Extract the [X, Y] coordinate from the center of the cell holding the provided text.  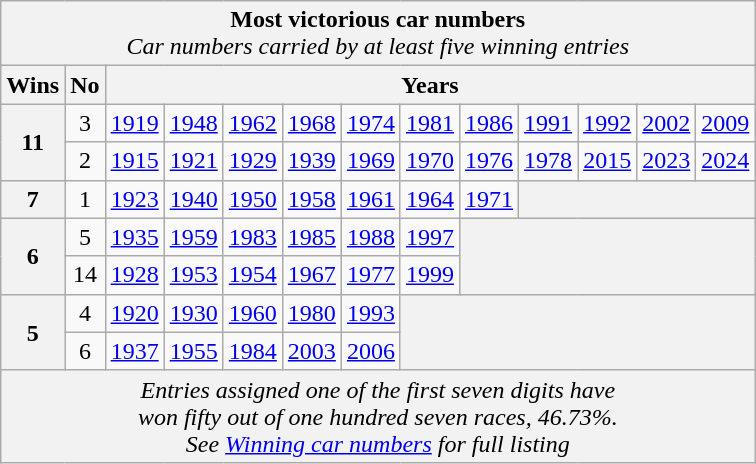
1983 [252, 237]
1919 [134, 123]
14 [85, 275]
1962 [252, 123]
2015 [608, 161]
2006 [370, 351]
1977 [370, 275]
1953 [194, 275]
1985 [312, 237]
1960 [252, 313]
1935 [134, 237]
1954 [252, 275]
1988 [370, 237]
2 [85, 161]
11 [33, 142]
1955 [194, 351]
1930 [194, 313]
Most victorious car numbersCar numbers carried by at least five winning entries [378, 34]
1999 [430, 275]
1978 [548, 161]
1971 [490, 199]
No [85, 85]
1928 [134, 275]
1950 [252, 199]
1970 [430, 161]
3 [85, 123]
1968 [312, 123]
4 [85, 313]
1976 [490, 161]
1974 [370, 123]
2023 [666, 161]
1929 [252, 161]
Wins [33, 85]
Years [430, 85]
1915 [134, 161]
1937 [134, 351]
1980 [312, 313]
2009 [726, 123]
1959 [194, 237]
1940 [194, 199]
2002 [666, 123]
1984 [252, 351]
1991 [548, 123]
1920 [134, 313]
7 [33, 199]
2003 [312, 351]
Entries assigned one of the first seven digits havewon fifty out of one hundred seven races, 46.73%.See Winning car numbers for full listing [378, 416]
1921 [194, 161]
1986 [490, 123]
1981 [430, 123]
2024 [726, 161]
1 [85, 199]
1997 [430, 237]
1939 [312, 161]
1992 [608, 123]
1948 [194, 123]
1993 [370, 313]
1961 [370, 199]
1964 [430, 199]
1958 [312, 199]
1923 [134, 199]
1967 [312, 275]
1969 [370, 161]
